Search for the cell housing the specified text and yield its [x, y] center coordinate. 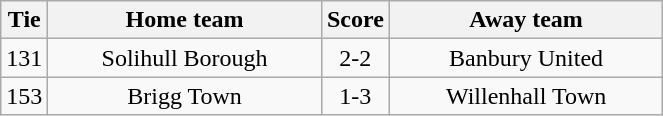
1-3 [355, 96]
Willenhall Town [526, 96]
153 [24, 96]
Tie [24, 20]
Brigg Town [185, 96]
Banbury United [526, 58]
Home team [185, 20]
Away team [526, 20]
Score [355, 20]
Solihull Borough [185, 58]
2-2 [355, 58]
131 [24, 58]
